Determine the [X, Y] coordinate at the center of the cell enclosing the given text.  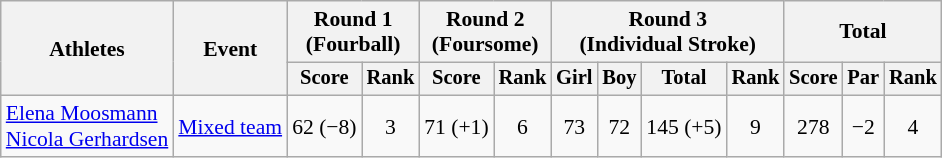
Round 1(Fourball) [353, 32]
Event [230, 48]
62 (−8) [324, 126]
Elena MoosmannNicola Gerhardsen [88, 126]
145 (+5) [684, 126]
6 [523, 126]
73 [574, 126]
Boy [619, 79]
278 [813, 126]
Par [863, 79]
−2 [863, 126]
3 [391, 126]
Round 3(Individual Stroke) [668, 32]
9 [756, 126]
Girl [574, 79]
Round 2(Foursome) [485, 32]
72 [619, 126]
4 [913, 126]
Mixed team [230, 126]
Athletes [88, 48]
71 (+1) [456, 126]
